Output the [X, Y] coordinate of the center of the cell containing the given text.  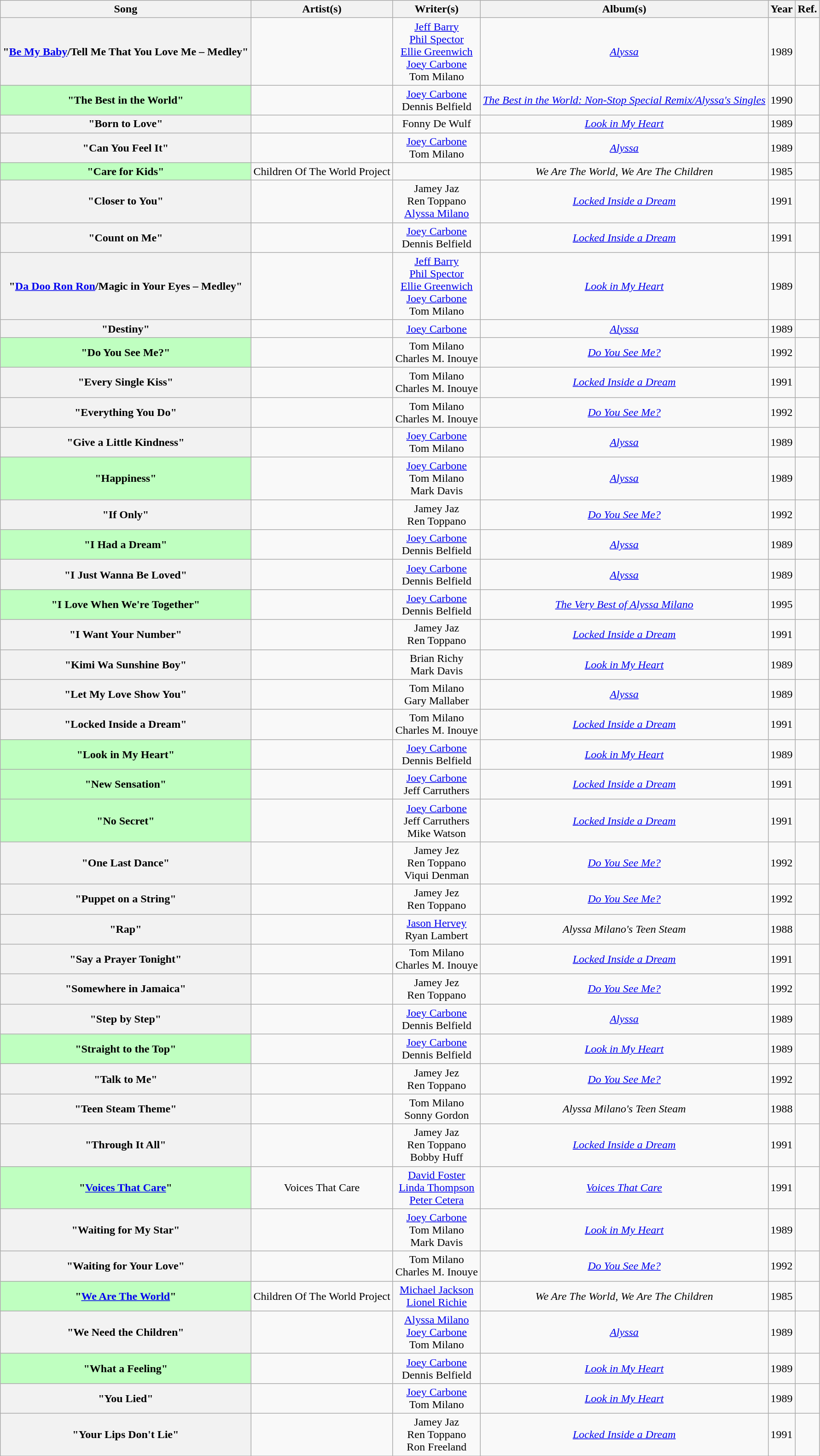
Jamey JazRen Toppano Bobby Huff [436, 1145]
Joey CarboneJeff CarruthersMike Watson [436, 820]
"Every Single Kiss" [126, 382]
Jason HerveyRyan Lambert [436, 929]
"Somewhere in Jamaica" [126, 989]
Joey CarboneTom MilanoMark Davis [436, 1230]
"Waiting for Your Love" [126, 1266]
"Let My Love Show You" [126, 695]
"Kimi Wa Sunshine Boy" [126, 664]
"Your Lips Don't Lie" [126, 1434]
"Destiny" [126, 328]
"I Want Your Number" [126, 635]
"Voices That Care" [126, 1187]
Tom MilanoSonny Gordon [436, 1109]
Tom MilanoGary Mallaber [436, 695]
Writer(s) [436, 9]
"Do You See Me?" [126, 352]
"Through It All" [126, 1145]
Alyssa Milano Joey Carbone Tom Milano [436, 1332]
"Count on Me" [126, 238]
Brian RichyMark Davis [436, 664]
"Da Doo Ron Ron/Magic in Your Eyes – Medley" [126, 286]
"Say a Prayer Tonight" [126, 959]
"Everything You Do" [126, 412]
Joey Carbone Tom Milano Mark Davis [436, 479]
"Can You Feel It" [126, 147]
Ref. [808, 9]
1990 [782, 100]
"I Just Wanna Be Loved" [126, 575]
"Locked Inside a Dream" [126, 724]
"We Are The World" [126, 1296]
Joey Carbone Jeff Carruthers [436, 784]
"I Had a Dream" [126, 544]
David FosterLinda ThompsonPeter Cetera [436, 1187]
"Puppet on a String" [126, 899]
Joey Carbone [436, 328]
"Talk to Me" [126, 1079]
"You Lied" [126, 1398]
"Happiness" [126, 479]
"One Last Dance" [126, 863]
"New Sensation" [126, 784]
"Straight to the Top" [126, 1049]
"Look in My Heart" [126, 754]
"Teen Steam Theme" [126, 1109]
"Be My Baby/Tell Me That You Love Me – Medley" [126, 52]
Michael JacksonLionel Richie [436, 1296]
"Step by Step" [126, 1019]
Fonny De Wulf [436, 124]
Jamey JazRen Toppano Ron Freeland [436, 1434]
"Closer to You" [126, 201]
"Born to Love" [126, 124]
1995 [782, 604]
"Waiting for My Star" [126, 1230]
"Rap" [126, 929]
"We Need the Children" [126, 1332]
"If Only" [126, 515]
Year [782, 9]
Song [126, 9]
"What a Feeling" [126, 1368]
The Very Best of Alyssa Milano [624, 604]
"The Best in the World" [126, 100]
The Best in the World: Non-Stop Special Remix/Alyssa's Singles [624, 100]
Artist(s) [322, 9]
"I Love When We're Together" [126, 604]
"No Secret" [126, 820]
"Care for Kids" [126, 171]
Jamey JazRen Toppano Alyssa Milano [436, 201]
Jamey JezRen ToppanoViqui Denman [436, 863]
Album(s) [624, 9]
"Give a Little Kindness" [126, 442]
